Return the (X, Y) coordinate for the center point of the cell that contains the specified text.  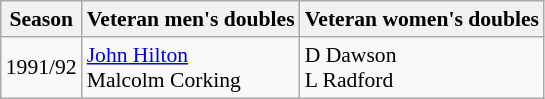
John Hilton Malcolm Corking (191, 68)
Veteran women's doubles (422, 19)
Season (42, 19)
Veteran men's doubles (191, 19)
D Dawson L Radford (422, 68)
1991/92 (42, 68)
